From the cell containing the given text, extract its center point as (X, Y) coordinate. 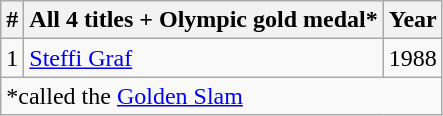
# (12, 20)
1988 (412, 58)
Year (412, 20)
All 4 titles + Olympic gold medal* (204, 20)
1 (12, 58)
Steffi Graf (204, 58)
*called the Golden Slam (222, 96)
